Locate the cell with the specified text and output its (x, y) center coordinate. 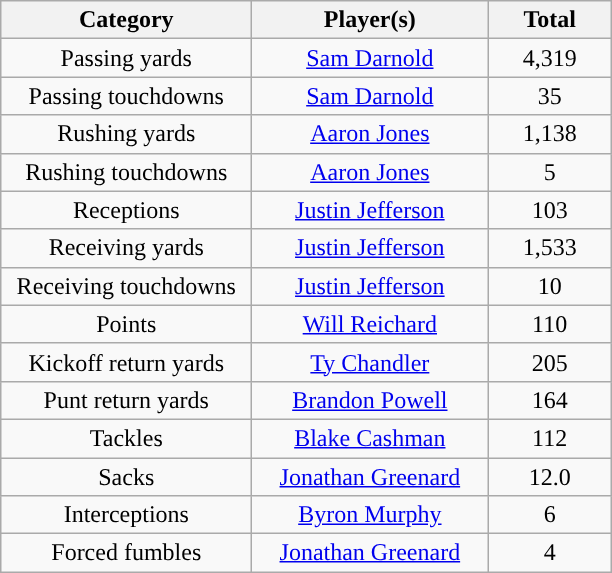
Byron Murphy (370, 515)
Will Reichard (370, 324)
110 (550, 324)
Receptions (126, 210)
6 (550, 515)
205 (550, 362)
Passing touchdowns (126, 96)
Passing yards (126, 58)
Forced fumbles (126, 553)
Total (550, 20)
1,533 (550, 248)
Category (126, 20)
Player(s) (370, 20)
4 (550, 553)
112 (550, 438)
Points (126, 324)
103 (550, 210)
1,138 (550, 134)
4,319 (550, 58)
Receiving touchdowns (126, 286)
Receiving yards (126, 248)
Sacks (126, 477)
Tackles (126, 438)
Interceptions (126, 515)
Rushing touchdowns (126, 172)
35 (550, 96)
Blake Cashman (370, 438)
Rushing yards (126, 134)
5 (550, 172)
Brandon Powell (370, 400)
12.0 (550, 477)
Kickoff return yards (126, 362)
Punt return yards (126, 400)
Ty Chandler (370, 362)
10 (550, 286)
164 (550, 400)
